Find where the given text appears and provide that cell's center as (X, Y) coordinate. 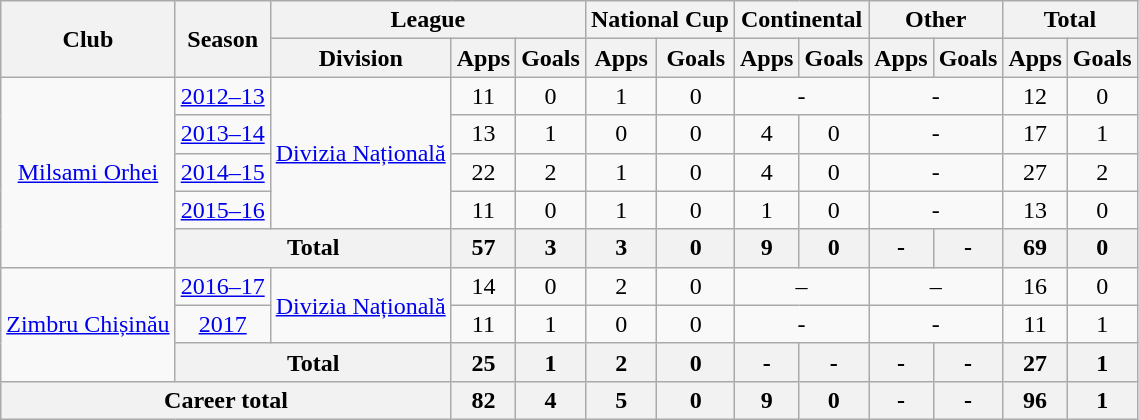
5 (621, 400)
22 (483, 172)
14 (483, 286)
League (428, 20)
2014–15 (222, 172)
2017 (222, 324)
16 (1035, 286)
82 (483, 400)
96 (1035, 400)
Continental (802, 20)
National Cup (660, 20)
2015–16 (222, 210)
12 (1035, 96)
Zimbru Chișinău (88, 324)
25 (483, 362)
Milsami Orhei (88, 172)
Season (222, 39)
57 (483, 248)
Other (936, 20)
2016–17 (222, 286)
Career total (226, 400)
Division (360, 58)
2013–14 (222, 134)
17 (1035, 134)
69 (1035, 248)
Club (88, 39)
2012–13 (222, 96)
